Identify which cell holds the provided text, then report its (x, y) central coordinate. 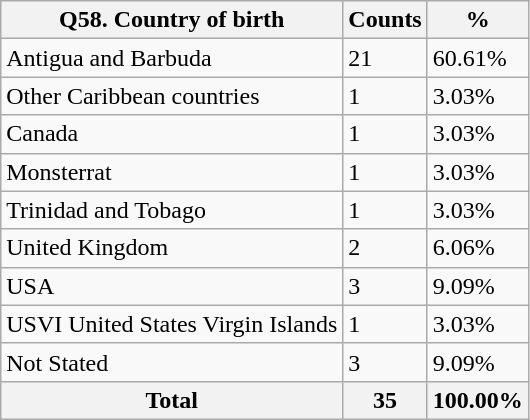
Trinidad and Tobago (172, 210)
Monsterrat (172, 172)
Canada (172, 134)
USVI United States Virgin Islands (172, 324)
Not Stated (172, 362)
Q58. Country of birth (172, 20)
USA (172, 286)
Antigua and Barbuda (172, 58)
Total (172, 400)
21 (385, 58)
% (478, 20)
6.06% (478, 248)
100.00% (478, 400)
60.61% (478, 58)
Other Caribbean countries (172, 96)
Counts (385, 20)
35 (385, 400)
United Kingdom (172, 248)
2 (385, 248)
